Capture the cell that displays the provided text and extract its (X, Y) central coordinate. 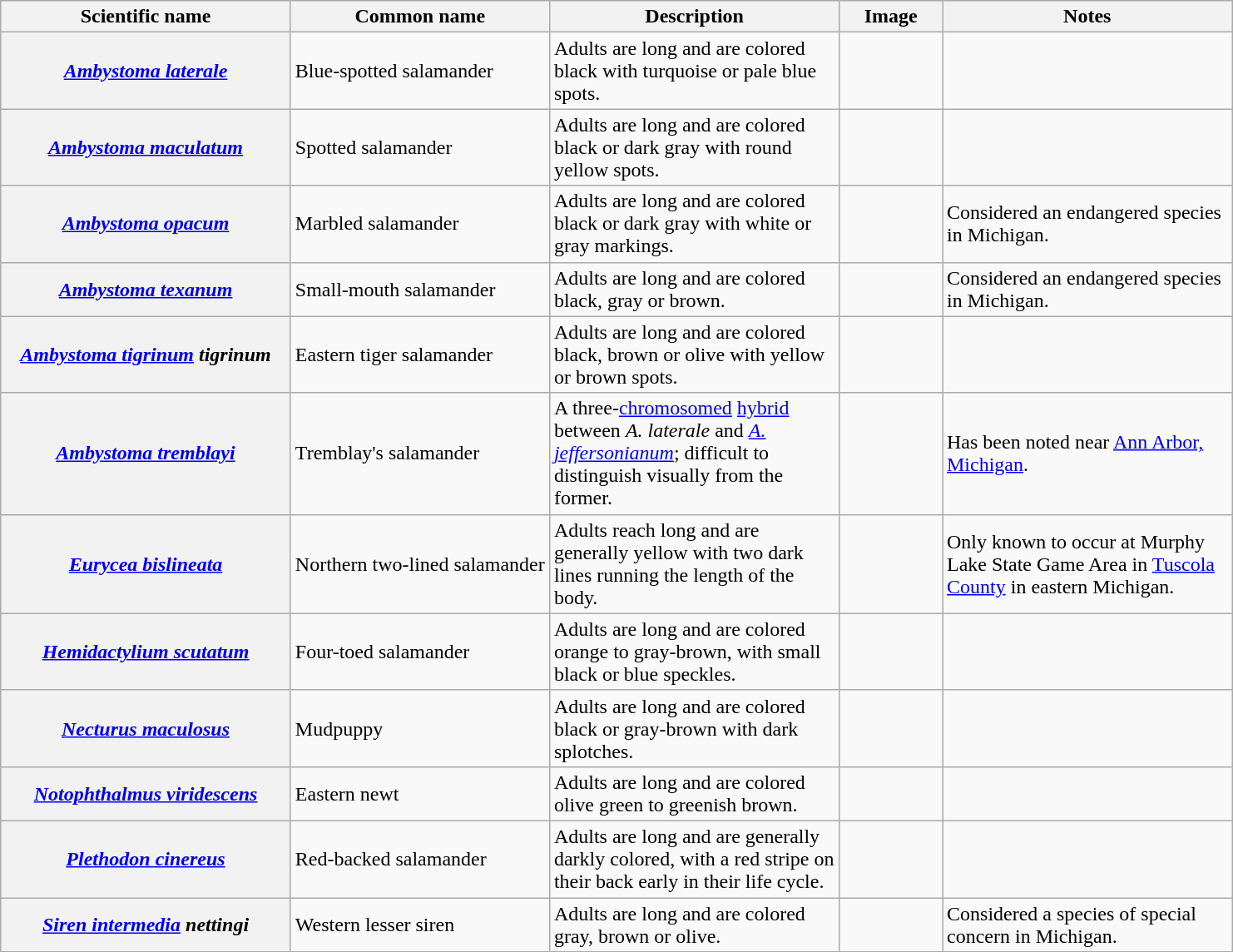
Eastern tiger salamander (419, 355)
Adults are long and are colored black, brown or olive with yellow or brown spots. (694, 355)
Adults are long and are colored black or dark gray with round yellow spots. (694, 147)
Plethodon cinereus (146, 859)
A three-chromosomed hybrid between A. laterale and A. jeffersonianum; difficult to distinguish visually from the former. (694, 454)
Tremblay's salamander (419, 454)
Eastern newt (419, 794)
Scientific name (146, 17)
Ambystoma tremblayi (146, 454)
Hemidactylium scutatum (146, 652)
Adults are long and are generally darkly colored, with a red stripe on their back early in their life cycle. (694, 859)
Northern two-lined salamander (419, 564)
Western lesser siren (419, 924)
Adults are long and are colored orange to gray-brown, with small black or blue speckles. (694, 652)
Adults are long and are colored black or gray-brown with dark splotches. (694, 728)
Adults reach long and are generally yellow with two dark lines running the length of the body. (694, 564)
Only known to occur at Murphy Lake State Game Area in Tuscola County in eastern Michigan. (1087, 564)
Adults are long and are colored black, gray or brown. (694, 290)
Adults are long and are colored black with turquoise or pale blue spots. (694, 71)
Marbled salamander (419, 224)
Adults are long and are colored black or dark gray with white or gray markings. (694, 224)
Mudpuppy (419, 728)
Notophthalmus viridescens (146, 794)
Eurycea bislineata (146, 564)
Ambystoma maculatum (146, 147)
Red-backed salamander (419, 859)
Siren intermedia nettingi (146, 924)
Adults are long and are colored gray, brown or olive. (694, 924)
Ambystoma texanum (146, 290)
Description (694, 17)
Common name (419, 17)
Ambystoma opacum (146, 224)
Ambystoma laterale (146, 71)
Necturus maculosus (146, 728)
Adults are long and are colored olive green to greenish brown. (694, 794)
Small-mouth salamander (419, 290)
Spotted salamander (419, 147)
Considered a species of special concern in Michigan. (1087, 924)
Ambystoma tigrinum tigrinum (146, 355)
Four-toed salamander (419, 652)
Image (891, 17)
Notes (1087, 17)
Blue-spotted salamander (419, 71)
Has been noted near Ann Arbor, Michigan. (1087, 454)
